Pinpoint the cell where the given text exists, returning its (x, y) midpoint coordinate. 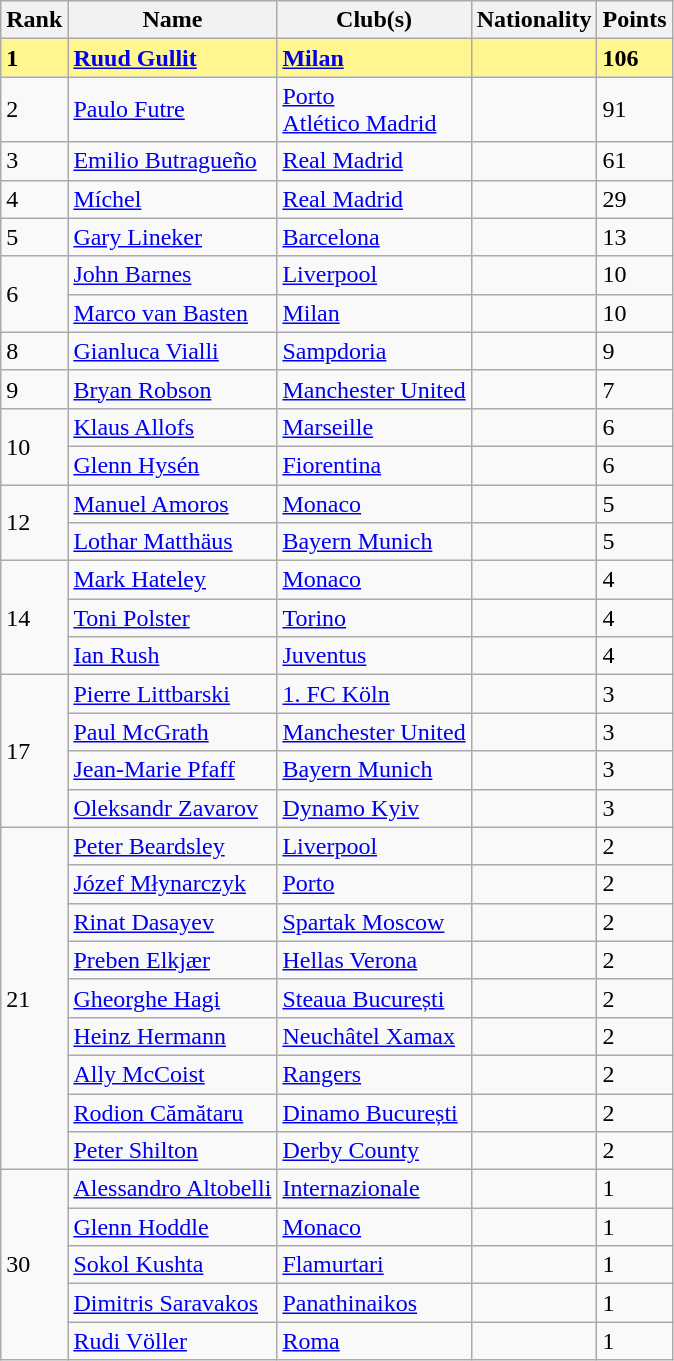
91 (634, 110)
Gary Lineker (172, 237)
Paul McGrath (172, 732)
Oleksandr Zavarov (172, 808)
Gheorghe Hagi (172, 998)
Nationality (534, 20)
Heinz Hermann (172, 1036)
Glenn Hoddle (172, 1227)
Marseille (374, 427)
Steaua București (374, 998)
Jean-Marie Pfaff (172, 770)
Ally McCoist (172, 1074)
Marco van Basten (172, 313)
14 (34, 618)
Peter Beardsley (172, 846)
Toni Polster (172, 618)
1. FC Köln (374, 694)
17 (34, 751)
Hellas Verona (374, 960)
Roma (374, 1341)
Torino (374, 618)
Points (634, 20)
8 (34, 351)
Ian Rush (172, 656)
Rodion Cămătaru (172, 1113)
12 (34, 522)
Flamurtari (374, 1265)
Fiorentina (374, 465)
Mark Hateley (172, 580)
30 (34, 1265)
Ruud Gullit (172, 58)
21 (34, 998)
Alessandro Altobelli (172, 1189)
Rudi Völler (172, 1341)
Porto Atlético Madrid (374, 110)
Gianluca Vialli (172, 351)
Paulo Futre (172, 110)
Rangers (374, 1074)
Rinat Dasayev (172, 922)
61 (634, 161)
Derby County (374, 1151)
Pierre Littbarski (172, 694)
13 (634, 237)
Panathinaikos (374, 1303)
Neuchâtel Xamax (374, 1036)
Klaus Allofs (172, 427)
Club(s) (374, 20)
Dinamo București (374, 1113)
Peter Shilton (172, 1151)
Rank (34, 20)
Manuel Amoros (172, 503)
Barcelona (374, 237)
Emilio Butragueño (172, 161)
Lothar Matthäus (172, 542)
Józef Młynarczyk (172, 884)
106 (634, 58)
Bryan Robson (172, 389)
Juventus (374, 656)
Sokol Kushta (172, 1265)
Name (172, 20)
John Barnes (172, 275)
Internazionale (374, 1189)
29 (634, 199)
Spartak Moscow (374, 922)
Preben Elkjær (172, 960)
Glenn Hysén (172, 465)
Porto (374, 884)
Sampdoria (374, 351)
7 (634, 389)
Dimitris Saravakos (172, 1303)
Dynamo Kyiv (374, 808)
Míchel (172, 199)
